Detect which cell encompasses the target text, then output its [X, Y] center coordinate. 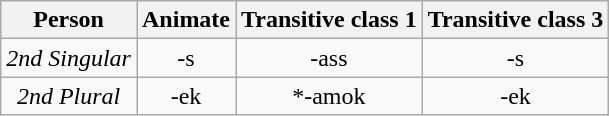
2nd Singular [69, 58]
Transitive class 3 [516, 20]
-ass [330, 58]
Animate [186, 20]
Transitive class 1 [330, 20]
*-amok [330, 96]
Person [69, 20]
2nd Plural [69, 96]
